Search for the cell housing the specified text and yield its (X, Y) center coordinate. 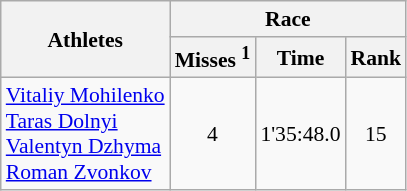
Misses 1 (213, 58)
15 (376, 134)
Time (300, 58)
Vitaliy MohilenkoTaras DolnyiValentyn DzhymaRoman Zvonkov (86, 134)
Race (288, 19)
Rank (376, 58)
Athletes (86, 40)
4 (213, 134)
1'35:48.0 (300, 134)
